Identify which cell holds the provided text, then report its (x, y) central coordinate. 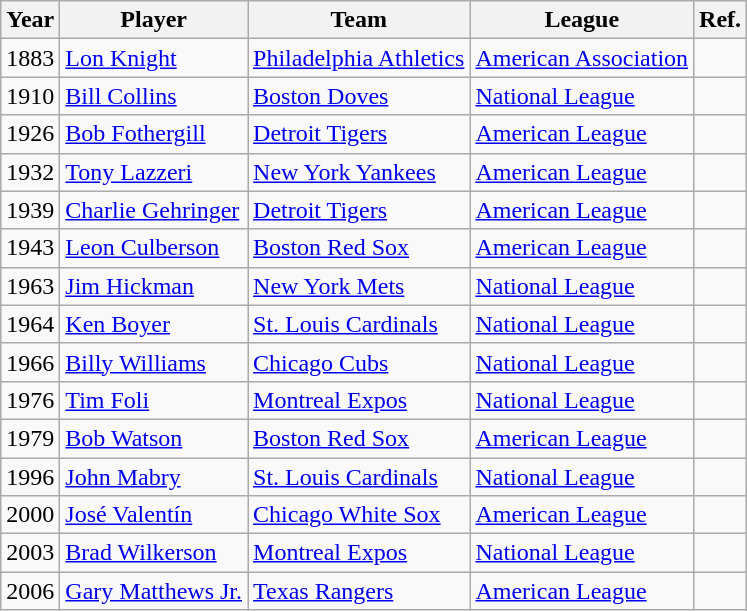
Philadelphia Athletics (359, 58)
New York Mets (359, 286)
Year (30, 20)
Chicago Cubs (359, 362)
Bill Collins (154, 96)
Ken Boyer (154, 324)
1963 (30, 286)
1926 (30, 134)
1939 (30, 210)
Gary Matthews Jr. (154, 591)
Tim Foli (154, 400)
1964 (30, 324)
Boston Doves (359, 96)
New York Yankees (359, 172)
Lon Knight (154, 58)
2003 (30, 553)
Texas Rangers (359, 591)
Leon Culberson (154, 248)
Chicago White Sox (359, 515)
Bob Watson (154, 438)
José Valentín (154, 515)
2000 (30, 515)
Tony Lazzeri (154, 172)
1910 (30, 96)
Charlie Gehringer (154, 210)
Ref. (720, 20)
1979 (30, 438)
American Association (582, 58)
League (582, 20)
Jim Hickman (154, 286)
1996 (30, 477)
Bob Fothergill (154, 134)
1976 (30, 400)
2006 (30, 591)
John Mabry (154, 477)
Billy Williams (154, 362)
1966 (30, 362)
Player (154, 20)
1932 (30, 172)
1883 (30, 58)
1943 (30, 248)
Team (359, 20)
Brad Wilkerson (154, 553)
